Find where the given text appears and provide that cell's center as [X, Y] coordinate. 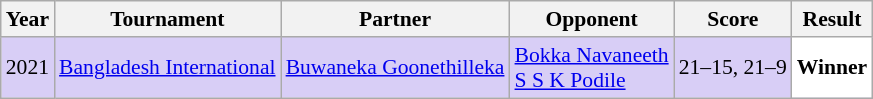
2021 [28, 68]
Winner [832, 68]
Bokka Navaneeth S S K Podile [592, 68]
Partner [396, 19]
Score [733, 19]
21–15, 21–9 [733, 68]
Buwaneka Goonethilleka [396, 68]
Opponent [592, 19]
Bangladesh International [168, 68]
Year [28, 19]
Result [832, 19]
Tournament [168, 19]
